Return the (X, Y) coordinate for the center point of the cell that contains the specified text.  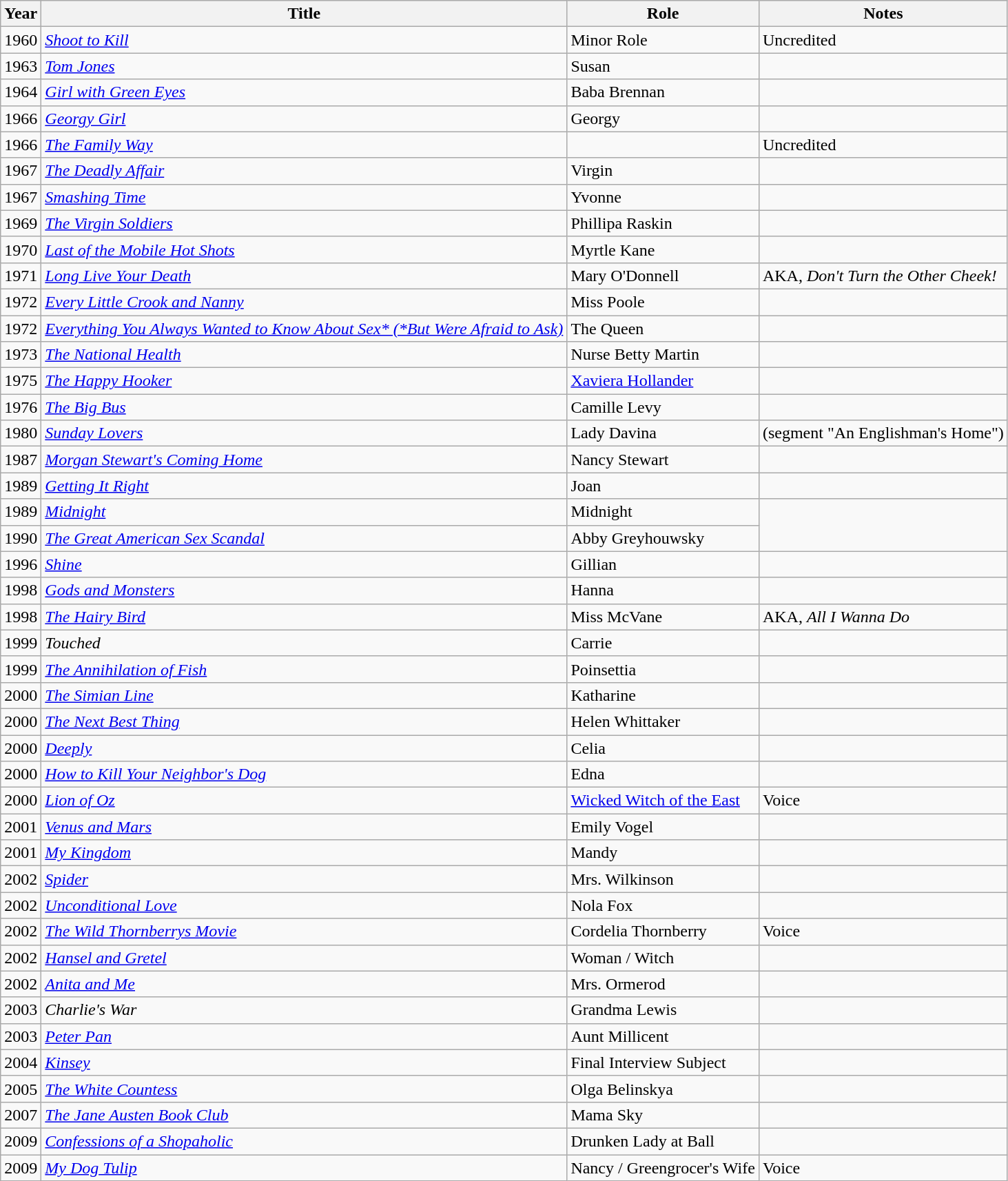
Baba Brennan (663, 92)
Confessions of a Shopaholic (305, 1141)
Abby Greyhouwsky (663, 538)
2007 (21, 1115)
Aunt Millicent (663, 1036)
2004 (21, 1062)
The Family Way (305, 145)
My Kingdom (305, 853)
Nancy / Greengrocer's Wife (663, 1168)
1996 (21, 564)
Susan (663, 66)
Last of the Mobile Hot Shots (305, 249)
Smashing Time (305, 197)
1964 (21, 92)
Role (663, 14)
The Great American Sex Scandal (305, 538)
Carrie (663, 643)
Touched (305, 643)
The Jane Austen Book Club (305, 1115)
The Next Best Thing (305, 721)
Final Interview Subject (663, 1062)
Xaviera Hollander (663, 381)
1975 (21, 381)
Year (21, 14)
1971 (21, 276)
Charlie's War (305, 1010)
1973 (21, 355)
Sunday Lovers (305, 433)
My Dog Tulip (305, 1168)
Gillian (663, 564)
1980 (21, 433)
Nola Fox (663, 905)
1963 (21, 66)
The Queen (663, 329)
Everything You Always Wanted to Know About Sex* (*But Were Afraid to Ask) (305, 329)
Georgy (663, 119)
Notes (883, 14)
Getting It Right (305, 486)
Wicked Witch of the East (663, 801)
Title (305, 14)
Tom Jones (305, 66)
Joan (663, 486)
1960 (21, 40)
Lady Davina (663, 433)
Hanna (663, 590)
Miss McVane (663, 617)
Georgy Girl (305, 119)
Gods and Monsters (305, 590)
Hansel and Gretel (305, 958)
Mary O'Donnell (663, 276)
Emily Vogel (663, 827)
Nurse Betty Martin (663, 355)
Deeply (305, 748)
Nancy Stewart (663, 460)
Drunken Lady at Ball (663, 1141)
The Deadly Affair (305, 171)
Unconditional Love (305, 905)
1976 (21, 407)
Minor Role (663, 40)
Morgan Stewart's Coming Home (305, 460)
The Simian Line (305, 695)
1969 (21, 223)
The Hairy Bird (305, 617)
Miss Poole (663, 302)
Kinsey (305, 1062)
Poinsettia (663, 669)
Mama Sky (663, 1115)
Shine (305, 564)
The Wild Thornberrys Movie (305, 932)
Long Live Your Death (305, 276)
(segment "An Englishman's Home") (883, 433)
AKA, Don't Turn the Other Cheek! (883, 276)
Peter Pan (305, 1036)
Girl with Green Eyes (305, 92)
Mandy (663, 853)
Camille Levy (663, 407)
1987 (21, 460)
Woman / Witch (663, 958)
Katharine (663, 695)
2005 (21, 1089)
1970 (21, 249)
Venus and Mars (305, 827)
How to Kill Your Neighbor's Dog (305, 774)
1990 (21, 538)
Every Little Crook and Nanny (305, 302)
Helen Whittaker (663, 721)
The Big Bus (305, 407)
Anita and Me (305, 984)
Edna (663, 774)
Cordelia Thornberry (663, 932)
Yvonne (663, 197)
Shoot to Kill (305, 40)
Mrs. Wilkinson (663, 879)
Phillipa Raskin (663, 223)
The White Countess (305, 1089)
The Annihilation of Fish (305, 669)
AKA, All I Wanna Do (883, 617)
Myrtle Kane (663, 249)
Celia (663, 748)
Virgin (663, 171)
Grandma Lewis (663, 1010)
Olga Belinskya (663, 1089)
The Happy Hooker (305, 381)
The National Health (305, 355)
The Virgin Soldiers (305, 223)
Mrs. Ormerod (663, 984)
Lion of Oz (305, 801)
Spider (305, 879)
